Output the [x, y] coordinate of the center of the cell containing the given text.  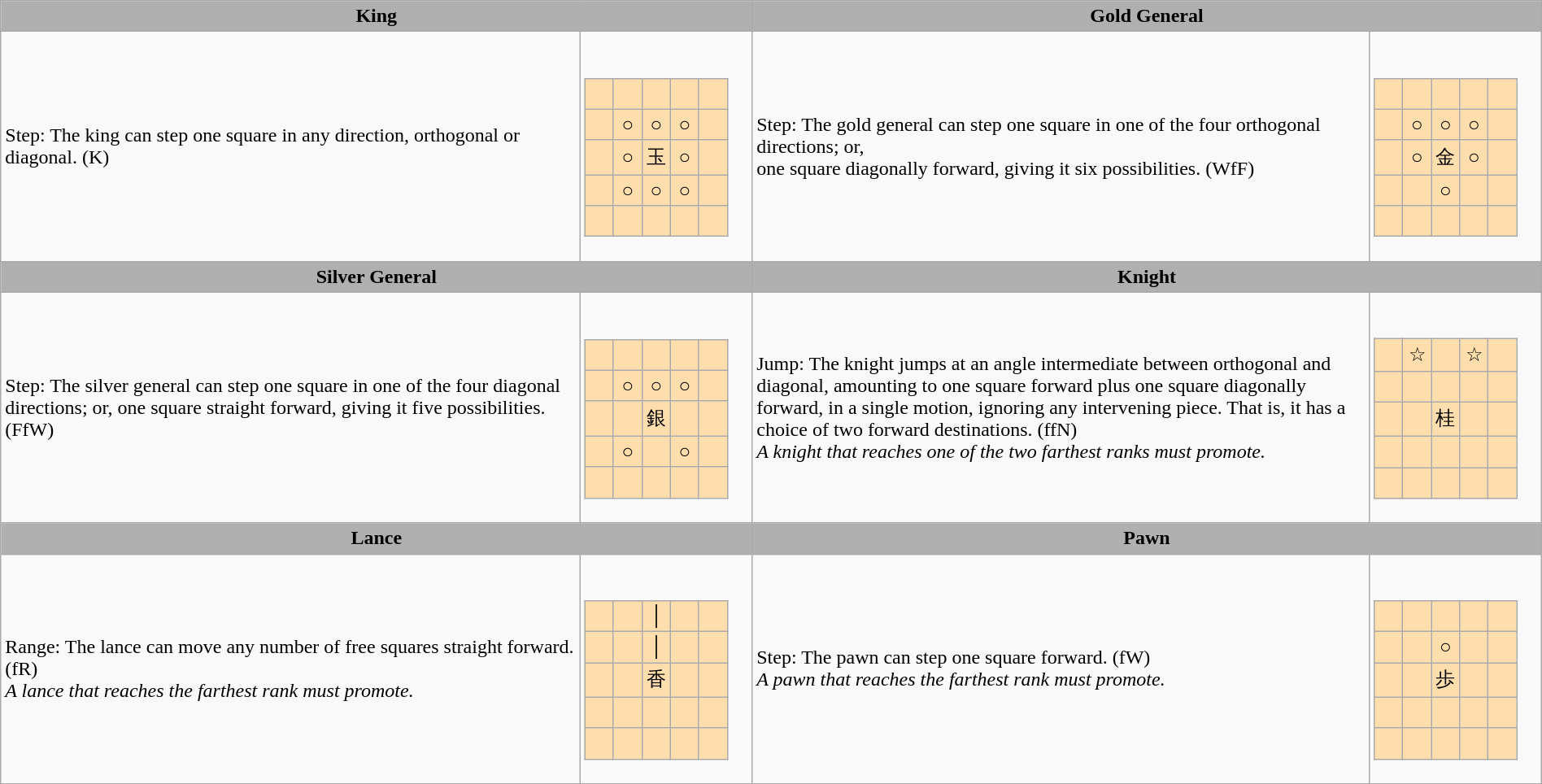
桂 [1446, 420]
Knight [1147, 277]
☆ ☆ 桂 [1455, 407]
○ ○ ○ ○ 玉 ○ ○ ○ ○ [666, 146]
○ 歩 [1455, 669]
○ ○ ○ ○ 金 ○ ○ [1455, 146]
Gold General [1147, 16]
Pawn [1147, 538]
Silver General [377, 277]
○ ○ ○ 銀 ○ ○ [666, 407]
Range: The lance can move any number of free squares straight forward. (fR)A lance that reaches the farthest rank must promote. [290, 669]
Step: The king can step one square in any direction, orthogonal or diagonal. (K) [290, 146]
King [377, 16]
Lance [377, 538]
金 [1446, 158]
Step: The pawn can step one square forward. (fW)A pawn that reaches the farthest rank must promote. [1061, 669]
玉 [656, 158]
銀 [656, 418]
歩 [1446, 680]
│ │ 香 [666, 669]
香 [656, 680]
